Pinpoint the cell where the given text exists, returning its [X, Y] midpoint coordinate. 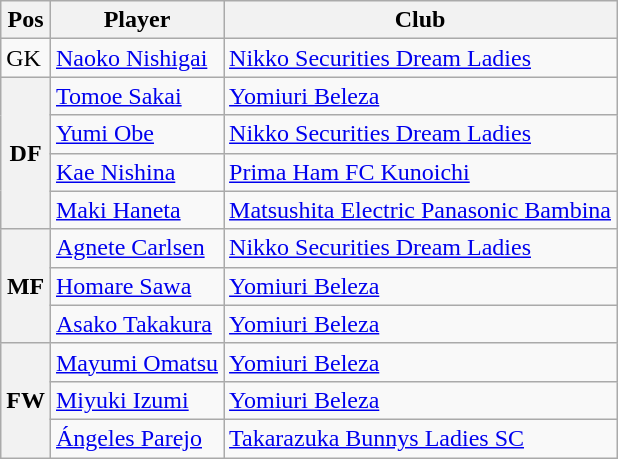
Naoko Nishigai [136, 58]
FW [26, 400]
Matsushita Electric Panasonic Bambina [420, 210]
MF [26, 286]
Club [420, 20]
Kae Nishina [136, 172]
Miyuki Izumi [136, 400]
Prima Ham FC Kunoichi [420, 172]
Yumi Obe [136, 134]
Mayumi Omatsu [136, 362]
Tomoe Sakai [136, 96]
Asako Takakura [136, 324]
Maki Haneta [136, 210]
Pos [26, 20]
Agnete Carlsen [136, 248]
Player [136, 20]
Takarazuka Bunnys Ladies SC [420, 438]
Homare Sawa [136, 286]
GK [26, 58]
DF [26, 153]
Ángeles Parejo [136, 438]
